Return the (x, y) coordinate for the center point of the cell that contains the specified text.  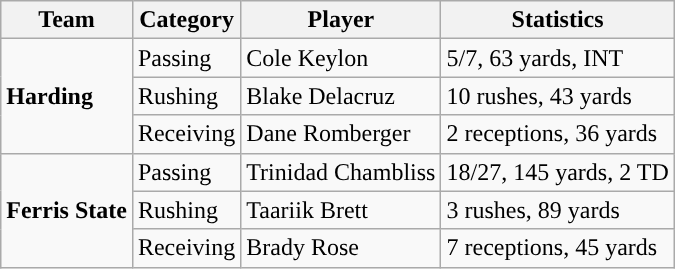
Taariik Brett (341, 210)
5/7, 63 yards, INT (558, 58)
18/27, 145 yards, 2 TD (558, 172)
7 receptions, 45 yards (558, 248)
10 rushes, 43 yards (558, 96)
Dane Romberger (341, 134)
Brady Rose (341, 248)
Player (341, 20)
Ferris State (67, 210)
Team (67, 20)
Statistics (558, 20)
Harding (67, 96)
3 rushes, 89 yards (558, 210)
2 receptions, 36 yards (558, 134)
Category (186, 20)
Blake Delacruz (341, 96)
Trinidad Chambliss (341, 172)
Cole Keylon (341, 58)
